Identify which cell holds the provided text, then report its (x, y) central coordinate. 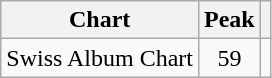
Peak (230, 20)
59 (230, 58)
Swiss Album Chart (100, 58)
Chart (100, 20)
